Locate the cell with the specified text and output its (X, Y) center coordinate. 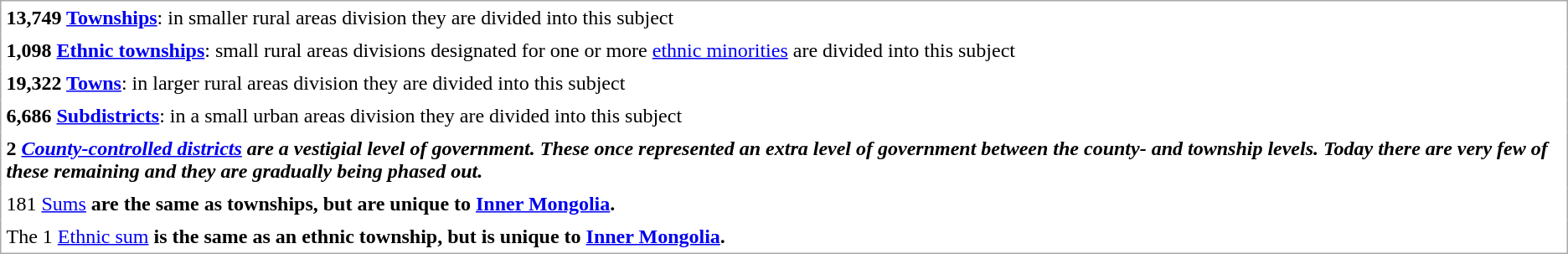
1,098 Ethnic townships: small rural areas divisions designated for one or more ethnic minorities are divided into this subject (784, 50)
13,749 Townships: in smaller rural areas division they are divided into this subject (784, 18)
181 Sums are the same as townships, but are unique to Inner Mongolia. (784, 205)
The 1 Ethnic sum is the same as an ethnic township, but is unique to Inner Mongolia. (784, 236)
6,686 Subdistricts: in a small urban areas division they are divided into this subject (784, 116)
19,322 Towns: in larger rural areas division they are divided into this subject (784, 84)
